Detect which cell encompasses the target text, then output its (x, y) center coordinate. 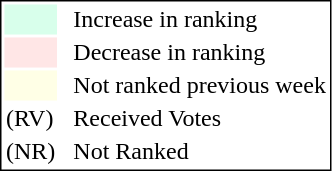
Decrease in ranking (200, 53)
Not ranked previous week (200, 85)
(NR) (30, 151)
Increase in ranking (200, 19)
(RV) (30, 119)
Received Votes (200, 119)
Not Ranked (200, 151)
